Return the [x, y] coordinate for the center point of the cell that contains the specified text.  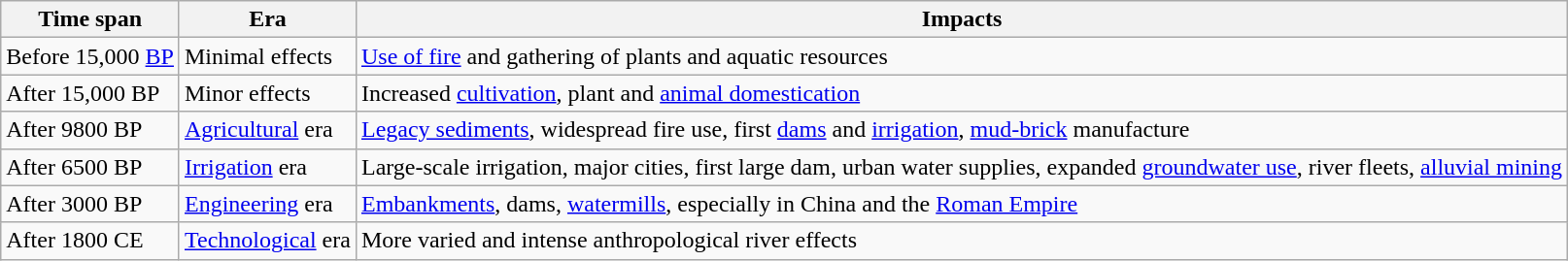
Increased cultivation, plant and animal domestication [962, 93]
After 15,000 BP [90, 93]
Embankments, dams, watermills, especially in China and the Roman Empire [962, 204]
Irrigation era [267, 167]
Before 15,000 BP [90, 56]
Technological era [267, 241]
Minimal effects [267, 56]
Engineering era [267, 204]
After 6500 BP [90, 167]
Era [267, 19]
Minor effects [267, 93]
Large-scale irrigation, major cities, first large dam, urban water supplies, expanded groundwater use, river fleets, alluvial mining [962, 167]
More varied and intense anthropological river effects [962, 241]
Impacts [962, 19]
After 1800 CE [90, 241]
Agricultural era [267, 130]
Time span [90, 19]
Use of fire and gathering of plants and aquatic resources [962, 56]
After 3000 BP [90, 204]
After 9800 BP [90, 130]
Legacy sediments, widespread fire use, first dams and irrigation, mud-brick manufacture [962, 130]
